Detect which cell encompasses the target text, then output its (X, Y) center coordinate. 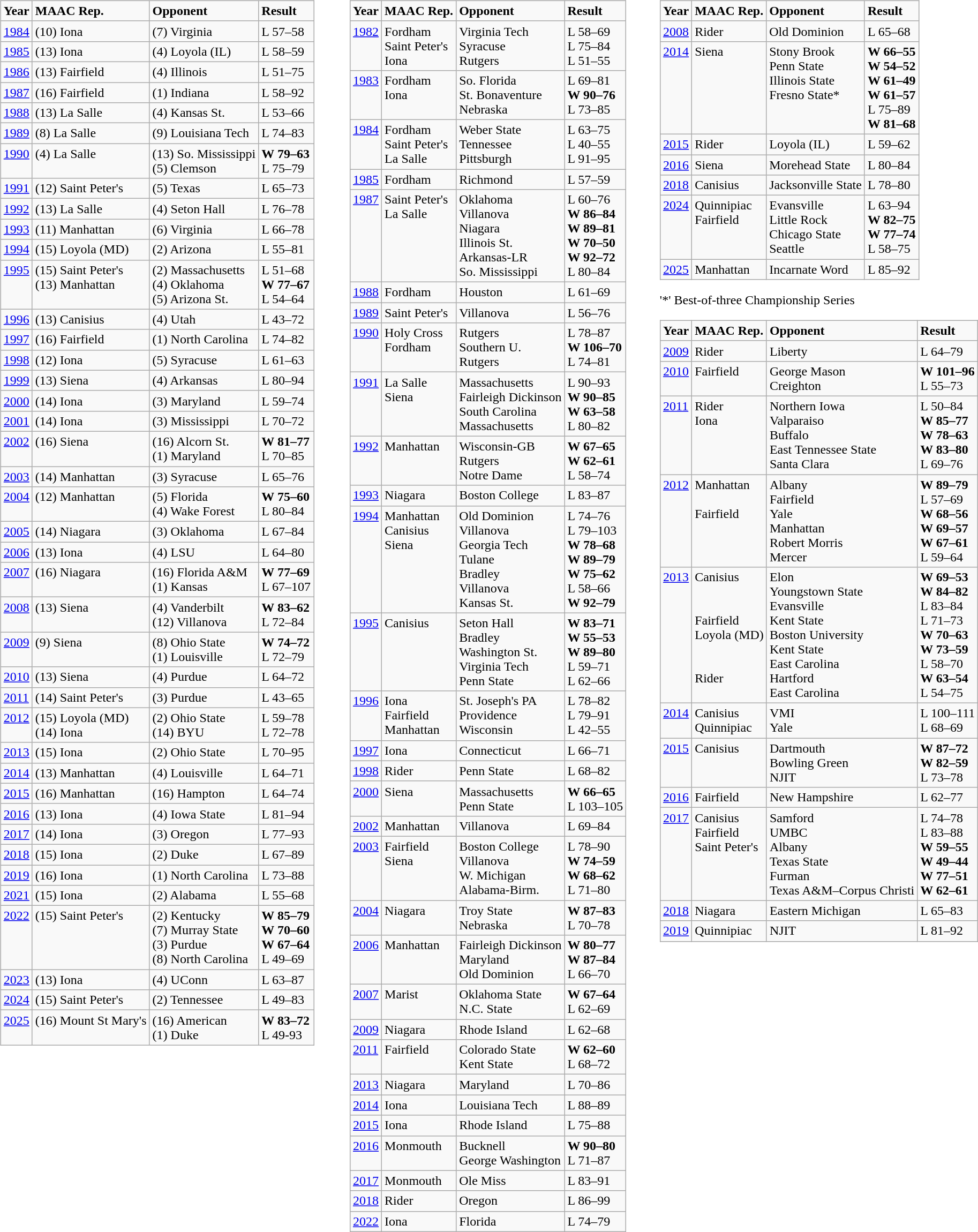
Quinnipiac Fairfield (729, 227)
(5) Texas (204, 189)
L 65–73 (286, 189)
Marist (419, 1002)
Manhattan Canisius Siena (419, 559)
L 58–59 (286, 51)
(1) Indiana (204, 93)
L 69–84 (596, 826)
2023 (16, 980)
(11) Manhattan (91, 229)
L 56–76 (596, 313)
L 80–84 (891, 164)
Fordham Saint Peter's Iona (419, 46)
(4) Illinois (204, 72)
Richmond (510, 179)
(16) Manhattan (91, 793)
L 100–111 L 68–69 (948, 721)
W 101–96 L 55–73 (948, 378)
NJIT (842, 931)
(4) Iowa State (204, 814)
Fairleigh Dickinson Maryland Old Dominion (510, 960)
Rider Iona (729, 435)
(8) La Salle (91, 133)
W 75–60 L 80–84 (286, 505)
W 83–71 W 55–53 W 89–80 L 59–71 L 62–66 (596, 652)
(3) Mississippi (204, 421)
L 67–84 (286, 532)
L 59–78 L 72–78 (286, 725)
St. Joseph's PA Providence Wisconsin (510, 716)
L 70–95 (286, 753)
L 78–90 W 74–59 W 68–62 L 71–80 (596, 868)
Quinnipiac (729, 931)
L 78–82 L 79–91 L 42–55 (596, 716)
Boston College (510, 495)
(14) Saint Peter's (91, 697)
W 67–64 L 62–69 (596, 1002)
Florida (510, 1221)
W 66–55 W 54–52 W 61–49 W 61–57 L 75–89 W 81–68 (891, 88)
W 67–65 W 62–61 L 58–74 (596, 461)
(2) Arizona (204, 250)
(13) Manhattan (91, 773)
L 60–76 W 86–84 W 89–81 W 70–50 W 92–72 L 80–84 (596, 236)
L 90–93W 90–85 W 63–58 L 80–82 (596, 404)
Connecticut (510, 750)
(12) Iona (91, 360)
W 69–53 W 84–82 L 83–84 L 71–73 W 70–63 W 73–59 L 58–70 W 63–54 L 54–75 (948, 635)
(2) Ohio State (204, 753)
Massachusetts Fairleigh Dickinson South Carolina Massachusetts (510, 404)
(2) Massachusetts (4) Oklahoma (5) Arizona St. (204, 284)
Boston College Villanova W. Michigan Alabama-Birm. (510, 868)
L 77–93 (286, 834)
Canisius Fairfield Saint Peter's (729, 854)
L 69–81 W 90–76 L 73–85 (596, 95)
(4) Louisville (204, 773)
Louisiana Tech (510, 1105)
L 62–77 (948, 798)
(3) Oklahoma (204, 532)
(16) Hampton (204, 793)
L 65–83 (948, 911)
Wisconsin-GB Rutgers Notre Dame (510, 461)
Evansville Little Rock Chicago State Seattle (816, 227)
(4) La Salle (91, 161)
(16) Iona (91, 875)
Oklahoma State N.C. State (510, 1002)
(4) Loyola (IL) (204, 51)
L 50–84 W 85–77 W 78–63 W 83–80 L 69–76 (948, 435)
Loyola (IL) (816, 144)
(6) Virginia (204, 229)
Dartmouth Bowling Green NJIT (842, 763)
L 49–83 (286, 1000)
L 83–91 (596, 1181)
L 58–69 L 75–84 L 51–55 (596, 46)
(2) Kentucky (7) Murray State (3) Purdue (8) North Carolina (204, 937)
Fairfield Siena (419, 868)
Eastern Michigan (842, 911)
L 80–94 (286, 380)
(8) Ohio State (1) Louisville (204, 649)
L 43–65 (286, 697)
Massachusetts Penn State (510, 798)
Canisius Fairfield Loyola (MD) Rider (729, 635)
(14) Manhattan (91, 476)
Northern Iowa Valparaiso Buffalo East Tennessee State Santa Clara (842, 435)
(2) Duke (204, 854)
L 58–92 (286, 93)
(13) Fairfield (91, 72)
W 81–77 L 70–85 (286, 449)
1999 (16, 380)
L 70–86 (596, 1085)
(16) Siena (91, 449)
Maryland (510, 1085)
Saint Peter's La Salle (419, 236)
Troy State Nebraska (510, 917)
L 64–72 (286, 677)
(10) Iona (91, 31)
L 86–99 (596, 1201)
W 89–79 L 57–69 W 68–56 W 69–57 W 67–61 L 59–64 (948, 521)
Jacksonville State (816, 185)
L 62–68 (596, 1030)
L 66–78 (286, 229)
W 83–72 L 49-93 (286, 1027)
L 64–74 (286, 793)
2021 (16, 896)
(16) Florida A&M (1) Kansas (204, 580)
(3) Oregon (204, 834)
(12) Manhattan (91, 505)
(5) Florida (4) Wake Forest (204, 505)
(4) UConn (204, 980)
Oregon (510, 1201)
Houston (510, 292)
L 68–82 (596, 771)
Liberty (842, 351)
L 76–78 (286, 209)
L 57–59 (596, 179)
Samford UMBC Albany Texas State Furman Texas A&M–Corpus Christi (842, 854)
L 78–80 (891, 185)
L 53–66 (286, 113)
Colorado State Kent State (510, 1057)
2005 (16, 532)
L 51–75 (286, 72)
Old Dominion (816, 31)
(16) Mount St Mary's (91, 1027)
So. Florida St. Bonaventure Nebraska (510, 95)
Oklahoma Villanova Niagara Illinois St. Arkansas-LR So. Mississippi (510, 236)
Bucknell George Washington (510, 1153)
(4) Kansas St. (204, 113)
L 83–87 (596, 495)
W 83–62 L 72–84 (286, 615)
L 73–88 (286, 875)
(2) Tennessee (204, 1000)
L 55–68 (286, 896)
(15) Loyola (MD) (91, 250)
L 81–94 (286, 814)
(2) Ohio State (14) BYU (204, 725)
(15) Saint Peter's (13) Manhattan (91, 284)
Ole Miss (510, 1181)
(13) So. Mississippi (5) Clemson (204, 161)
L 85–92 (891, 269)
L 51–68 W 77–67 L 54–64 (286, 284)
L 59–74 (286, 401)
Manhattan Fairfield (729, 521)
(9) Louisiana Tech (204, 133)
1982 (365, 46)
1986 (16, 72)
(4) Purdue (204, 677)
(2) Alabama (204, 896)
Fordham Saint Peter's La Salle (419, 144)
L 61–63 (286, 360)
L 65–68 (891, 31)
(16) Niagara (91, 580)
George Mason Creighton (842, 378)
Penn State (510, 771)
Elon Youngstown State Evansville Kent State Boston University Kent State East Carolina Hartford East Carolina (842, 635)
L 70–72 (286, 421)
Rutgers Southern U. Rutgers (510, 348)
L 74–78 L 83–88 W 59–55 W 49–44 W 77–51 W 62–61 (948, 854)
Holy Cross Fordham (419, 348)
VMI Yale (842, 721)
Stony Brook Penn State Illinois State Fresno State* (816, 88)
L 74–76 L 79–103 W 78–68 W 89–79 W 75–62 L 58–66 W 92–79 (596, 559)
L 63–94 W 82–75 W 77–74 L 58–75 (891, 227)
(3) Syracuse (204, 476)
Incarnate Word (816, 269)
(16) Alcorn St. (1) Maryland (204, 449)
L 64–79 (948, 351)
W 87–72 W 82–59 L 73–78 (948, 763)
(3) Purdue (204, 697)
Canisius Quinnipiac (729, 721)
Fordham Iona (419, 95)
1983 (365, 95)
L 88–89 (596, 1105)
(5) Syracuse (204, 360)
L 63–75 L 40–55 L 91–95 (596, 144)
L 65–76 (286, 476)
L 64–71 (286, 773)
W 87–83 L 70–78 (596, 917)
W 80–77 W 87–84 L 66–70 (596, 960)
(9) Siena (91, 649)
W 77–69 L 67–107 (286, 580)
Weber State Tennessee Pittsburgh (510, 144)
La Salle Siena (419, 404)
(7) Virginia (204, 31)
(4) Seton Hall (204, 209)
W 90–80 L 71–87 (596, 1153)
New Hampshire (842, 798)
(15) Loyola (MD) (14) Iona (91, 725)
Old Dominion Villanova Georgia Tech Tulane Bradley Villanova Kansas St. (510, 559)
Iona Fairfield Manhattan (419, 716)
Seton Hall Bradley Washington St. Virginia Tech Penn State (510, 652)
Albany Fairfield Yale Manhattan Robert Morris Mercer (842, 521)
Virginia Tech Syracuse Rutgers (510, 46)
L 55–81 (286, 250)
W 74–72 L 72–79 (286, 649)
(12) Saint Peter's (91, 189)
(4) Arkansas (204, 380)
L 59–62 (891, 144)
(3) Maryland (204, 401)
L 67–89 (286, 854)
L 64–80 (286, 552)
(4) LSU (204, 552)
L 57–58 (286, 31)
L 43–72 (286, 319)
(14) Niagara (91, 532)
Morehead State (816, 164)
Saint Peter's (419, 313)
L 74–83 (286, 133)
2001 (16, 421)
(4) Vanderbilt (12) Villanova (204, 615)
L 74–79 (596, 1221)
L 81–92 (948, 931)
(13) Canisius (91, 319)
W 85–79 W 70–60 W 67–64 L 49–69 (286, 937)
W 62–60 L 68–72 (596, 1057)
L 63–87 (286, 980)
L 75–88 (596, 1125)
(16) American (1) Duke (204, 1027)
L 66–71 (596, 750)
W 66–65 L 103–105 (596, 798)
L 61–69 (596, 292)
L 78–87 W 106–70 L 74–81 (596, 348)
L 74–82 (286, 340)
(4) Utah (204, 319)
W 79–63 L 75–79 (286, 161)
